Find where the given text appears and provide that cell's center as (x, y) coordinate. 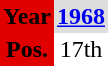
17th (81, 50)
Pos. (27, 50)
Year (27, 16)
1968 (81, 16)
